Provide the [x, y] coordinate of the cell's center where the given text is located.  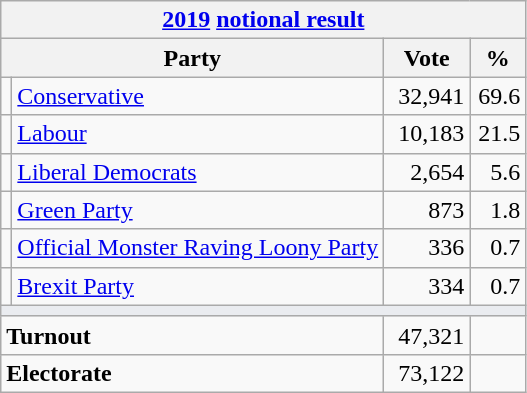
Labour [198, 134]
Green Party [198, 210]
47,321 [427, 335]
21.5 [498, 134]
1.8 [498, 210]
336 [427, 248]
Brexit Party [198, 286]
Conservative [198, 96]
69.6 [498, 96]
73,122 [427, 373]
Turnout [192, 335]
2019 notional result [264, 20]
Vote [427, 58]
Liberal Democrats [198, 172]
32,941 [427, 96]
Party [192, 58]
Electorate [192, 373]
5.6 [498, 172]
334 [427, 286]
% [498, 58]
Official Monster Raving Loony Party [198, 248]
2,654 [427, 172]
10,183 [427, 134]
873 [427, 210]
